Return the [X, Y] coordinate for the center point of the cell that contains the specified text.  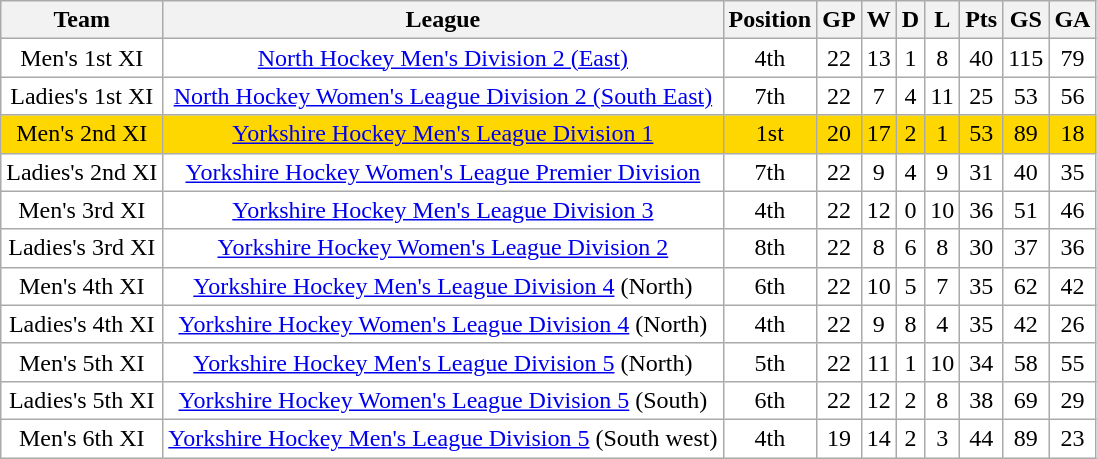
Ladies's 2nd XI [82, 172]
Men's 6th XI [82, 438]
5 [910, 286]
17 [878, 134]
0 [910, 210]
3 [942, 438]
Ladies's 3rd XI [82, 248]
1st [770, 134]
79 [1072, 58]
30 [982, 248]
Yorkshire Hockey Men's League Division 5 (North) [443, 362]
GP [839, 20]
29 [1072, 400]
Yorkshire Hockey Men's League Division 5 (South west) [443, 438]
Yorkshire Hockey Women's League Division 2 [443, 248]
Yorkshire Hockey Men's League Division 4 (North) [443, 286]
Ladies's 4th XI [82, 324]
Men's 2nd XI [82, 134]
5th [770, 362]
Yorkshire Hockey Men's League Division 1 [443, 134]
Yorkshire Hockey Men's League Division 3 [443, 210]
69 [1026, 400]
L [942, 20]
Men's 5th XI [82, 362]
North Hockey Women's League Division 2 (South East) [443, 96]
GA [1072, 20]
23 [1072, 438]
46 [1072, 210]
8th [770, 248]
37 [1026, 248]
26 [1072, 324]
14 [878, 438]
25 [982, 96]
Yorkshire Hockey Women's League Premier Division [443, 172]
31 [982, 172]
58 [1026, 362]
League [443, 20]
Yorkshire Hockey Women's League Division 5 (South) [443, 400]
Yorkshire Hockey Women's League Division 4 (North) [443, 324]
Ladies's 1st XI [82, 96]
20 [839, 134]
55 [1072, 362]
6 [910, 248]
Position [770, 20]
Men's 4th XI [82, 286]
W [878, 20]
18 [1072, 134]
Men's 1st XI [82, 58]
North Hockey Men's Division 2 (East) [443, 58]
Men's 3rd XI [82, 210]
51 [1026, 210]
Ladies's 5th XI [82, 400]
GS [1026, 20]
19 [839, 438]
D [910, 20]
115 [1026, 58]
Pts [982, 20]
38 [982, 400]
Team [82, 20]
44 [982, 438]
62 [1026, 286]
34 [982, 362]
56 [1072, 96]
13 [878, 58]
